From the cell containing the given text, extract its center point as (x, y) coordinate. 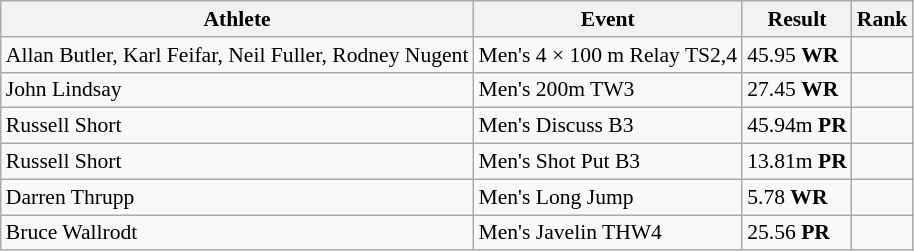
Men's 4 × 100 m Relay TS2,4 (608, 55)
Men's Javelin THW4 (608, 233)
Darren Thrupp (238, 197)
Rank (882, 19)
13.81m PR (797, 162)
Allan Butler, Karl Feifar, Neil Fuller, Rodney Nugent (238, 55)
Athlete (238, 19)
Bruce Wallrodt (238, 233)
Men's 200m TW3 (608, 90)
Men's Shot Put B3 (608, 162)
John Lindsay (238, 90)
Result (797, 19)
45.95 WR (797, 55)
Men's Long Jump (608, 197)
Men's Discuss B3 (608, 126)
45.94m PR (797, 126)
27.45 WR (797, 90)
25.56 PR (797, 233)
Event (608, 19)
5.78 WR (797, 197)
